Determine the [x, y] coordinate at the center of the cell enclosing the given text.  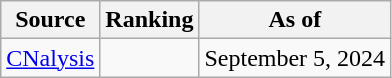
September 5, 2024 [295, 58]
As of [295, 20]
Ranking [150, 20]
Source [50, 20]
CNalysis [50, 58]
